Provide the [X, Y] coordinate of the cell's center where the given text is located.  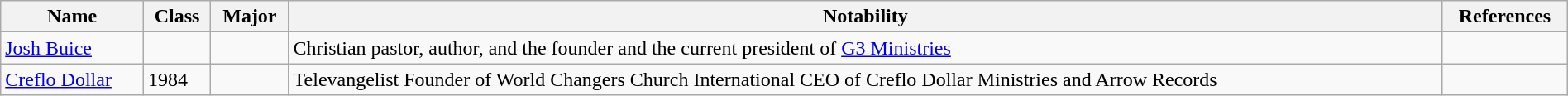
1984 [177, 79]
Christian pastor, author, and the founder and the current president of G3 Ministries [865, 48]
Josh Buice [73, 48]
References [1505, 17]
Major [250, 17]
Name [73, 17]
Class [177, 17]
Creflo Dollar [73, 79]
Televangelist Founder of World Changers Church International CEO of Creflo Dollar Ministries and Arrow Records [865, 79]
Notability [865, 17]
